Output the (X, Y) coordinate of the center of the cell containing the given text.  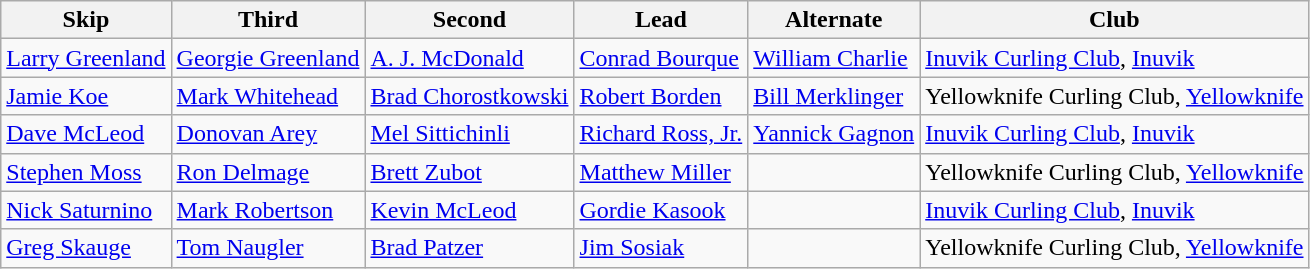
Mark Robertson (268, 210)
Tom Naugler (268, 248)
A. J. McDonald (470, 58)
Gordie Kasook (661, 210)
Brad Chorostkowski (470, 96)
Mark Whitehead (268, 96)
Lead (661, 20)
Mel Sittichinli (470, 134)
Bill Merklinger (834, 96)
Dave McLeod (86, 134)
Jim Sosiak (661, 248)
Larry Greenland (86, 58)
Jamie Koe (86, 96)
Ron Delmage (268, 172)
Skip (86, 20)
Richard Ross, Jr. (661, 134)
Donovan Arey (268, 134)
Matthew Miller (661, 172)
William Charlie (834, 58)
Greg Skauge (86, 248)
Second (470, 20)
Robert Borden (661, 96)
Stephen Moss (86, 172)
Kevin McLeod (470, 210)
Brett Zubot (470, 172)
Yannick Gagnon (834, 134)
Third (268, 20)
Alternate (834, 20)
Nick Saturnino (86, 210)
Brad Patzer (470, 248)
Club (1114, 20)
Georgie Greenland (268, 58)
Conrad Bourque (661, 58)
